Identify which cell holds the provided text, then report its [x, y] central coordinate. 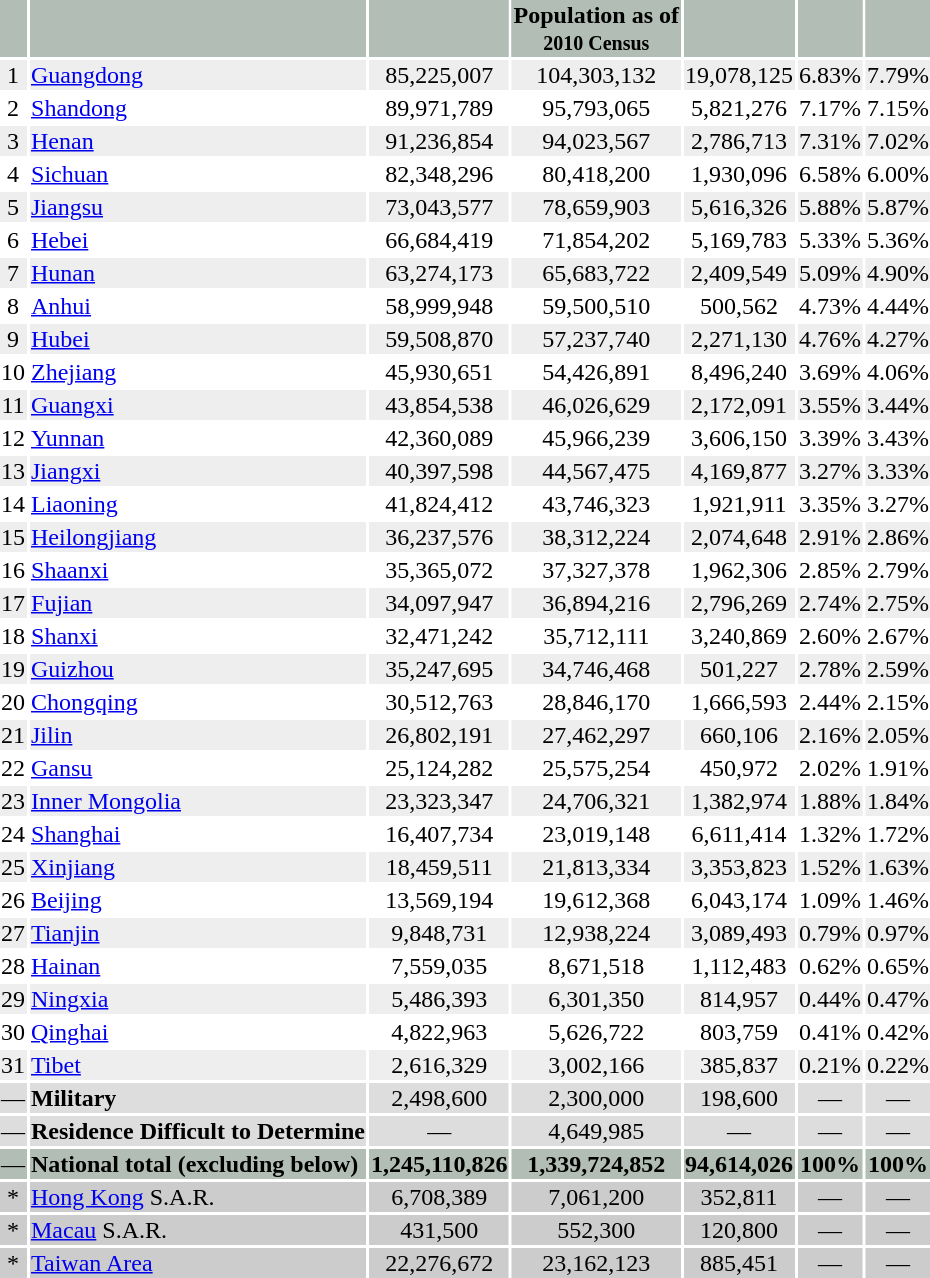
5 [14, 207]
3,002,166 [596, 1065]
Fujian [198, 603]
1,666,593 [738, 702]
8,496,240 [738, 372]
0.41% [830, 1032]
40,397,598 [439, 471]
19 [14, 669]
4,649,985 [596, 1131]
1,339,724,852 [596, 1164]
7.31% [830, 141]
43,746,323 [596, 504]
Shaanxi [198, 570]
2.79% [898, 570]
27,462,297 [596, 735]
2,616,329 [439, 1065]
Yunnan [198, 438]
3 [14, 141]
6,611,414 [738, 834]
7.79% [898, 75]
73,043,577 [439, 207]
104,303,132 [596, 75]
0.97% [898, 933]
Tibet [198, 1065]
3.44% [898, 405]
54,426,891 [596, 372]
1.46% [898, 900]
59,500,510 [596, 306]
59,508,870 [439, 339]
1,921,911 [738, 504]
Macau S.A.R. [198, 1230]
0.47% [898, 999]
28 [14, 966]
25,575,254 [596, 768]
2.15% [898, 702]
20 [14, 702]
66,684,419 [439, 240]
2,271,130 [738, 339]
25 [14, 867]
27 [14, 933]
3.35% [830, 504]
3,353,823 [738, 867]
385,837 [738, 1065]
1,930,096 [738, 174]
8 [14, 306]
Shanghai [198, 834]
45,930,651 [439, 372]
36,894,216 [596, 603]
4.90% [898, 273]
6,708,389 [439, 1197]
0.44% [830, 999]
65,683,722 [596, 273]
95,793,065 [596, 108]
6.58% [830, 174]
7.02% [898, 141]
814,957 [738, 999]
Sichuan [198, 174]
16 [14, 570]
82,348,296 [439, 174]
23 [14, 801]
3.43% [898, 438]
4.44% [898, 306]
Shandong [198, 108]
23,019,148 [596, 834]
43,854,538 [439, 405]
5,821,276 [738, 108]
85,225,007 [439, 75]
Hong Kong S.A.R. [198, 1197]
3.33% [898, 471]
38,312,224 [596, 537]
30,512,763 [439, 702]
1.88% [830, 801]
2.86% [898, 537]
1.91% [898, 768]
5.88% [830, 207]
57,237,740 [596, 339]
14 [14, 504]
5,486,393 [439, 999]
16,407,734 [439, 834]
22 [14, 768]
36,237,576 [439, 537]
Jiangxi [198, 471]
Ningxia [198, 999]
41,824,412 [439, 504]
12,938,224 [596, 933]
1,245,110,826 [439, 1164]
1.63% [898, 867]
5.87% [898, 207]
Hunan [198, 273]
19,612,368 [596, 900]
Jiangsu [198, 207]
46,026,629 [596, 405]
2.02% [830, 768]
Hebei [198, 240]
28,846,170 [596, 702]
9 [14, 339]
Zhejiang [198, 372]
3,606,150 [738, 438]
450,972 [738, 768]
26,802,191 [439, 735]
1.84% [898, 801]
19,078,125 [738, 75]
Jilin [198, 735]
Military [198, 1098]
1.52% [830, 867]
Hainan [198, 966]
Xinjiang [198, 867]
8,671,518 [596, 966]
0.42% [898, 1032]
660,106 [738, 735]
23,162,123 [596, 1263]
78,659,903 [596, 207]
4 [14, 174]
5.33% [830, 240]
5.09% [830, 273]
5,169,783 [738, 240]
Residence Difficult to Determine [198, 1131]
2,796,269 [738, 603]
34,097,947 [439, 603]
7.17% [830, 108]
0.22% [898, 1065]
34,746,468 [596, 669]
2.67% [898, 636]
3.55% [830, 405]
26 [14, 900]
30 [14, 1032]
5.36% [898, 240]
Population as of2010 Census [596, 28]
2,074,648 [738, 537]
12 [14, 438]
2.05% [898, 735]
89,971,789 [439, 108]
2,172,091 [738, 405]
Tianjin [198, 933]
24,706,321 [596, 801]
431,500 [439, 1230]
120,800 [738, 1230]
Shanxi [198, 636]
71,854,202 [596, 240]
35,365,072 [439, 570]
Heilongjiang [198, 537]
35,712,111 [596, 636]
18,459,511 [439, 867]
2.59% [898, 669]
3.69% [830, 372]
21 [14, 735]
17 [14, 603]
Beijing [198, 900]
3.39% [830, 438]
803,759 [738, 1032]
6,043,174 [738, 900]
2,300,000 [596, 1098]
5,616,326 [738, 207]
2.74% [830, 603]
4.06% [898, 372]
Taiwan Area [198, 1263]
4.27% [898, 339]
3,240,869 [738, 636]
6,301,350 [596, 999]
94,614,026 [738, 1164]
42,360,089 [439, 438]
11 [14, 405]
23,323,347 [439, 801]
7,061,200 [596, 1197]
7 [14, 273]
2,786,713 [738, 141]
6.83% [830, 75]
15 [14, 537]
58,999,948 [439, 306]
94,023,567 [596, 141]
9,848,731 [439, 933]
0.65% [898, 966]
198,600 [738, 1098]
13,569,194 [439, 900]
National total (excluding below) [198, 1164]
Liaoning [198, 504]
7.15% [898, 108]
31 [14, 1065]
1.09% [830, 900]
13 [14, 471]
5,626,722 [596, 1032]
35,247,695 [439, 669]
18 [14, 636]
552,300 [596, 1230]
6.00% [898, 174]
6 [14, 240]
2,409,549 [738, 273]
4,169,877 [738, 471]
500,562 [738, 306]
Inner Mongolia [198, 801]
0.62% [830, 966]
2.91% [830, 537]
1.72% [898, 834]
Guangxi [198, 405]
45,966,239 [596, 438]
1 [14, 75]
Chongqing [198, 702]
7,559,035 [439, 966]
2,498,600 [439, 1098]
0.79% [830, 933]
4,822,963 [439, 1032]
24 [14, 834]
Anhui [198, 306]
91,236,854 [439, 141]
1,962,306 [738, 570]
63,274,173 [439, 273]
1,382,974 [738, 801]
885,451 [738, 1263]
25,124,282 [439, 768]
1.32% [830, 834]
Hubei [198, 339]
2.75% [898, 603]
Gansu [198, 768]
80,418,200 [596, 174]
10 [14, 372]
352,811 [738, 1197]
4.76% [830, 339]
2.78% [830, 669]
29 [14, 999]
501,227 [738, 669]
22,276,672 [439, 1263]
3,089,493 [738, 933]
32,471,242 [439, 636]
2.44% [830, 702]
4.73% [830, 306]
44,567,475 [596, 471]
1,112,483 [738, 966]
2.85% [830, 570]
2.60% [830, 636]
37,327,378 [596, 570]
Henan [198, 141]
Qinghai [198, 1032]
21,813,334 [596, 867]
0.21% [830, 1065]
Guizhou [198, 669]
2.16% [830, 735]
2 [14, 108]
Guangdong [198, 75]
